For the text-containing cell, return its midpoint in [x, y] coordinate format. 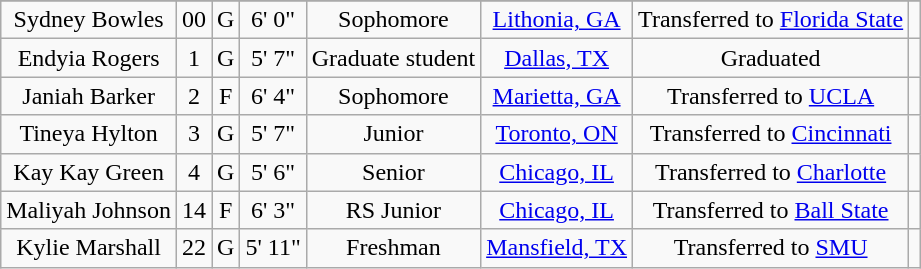
22 [194, 248]
Mansfield, TX [557, 248]
5' 11" [273, 248]
Dallas, TX [557, 58]
Graduate student [393, 58]
Toronto, ON [557, 134]
2 [194, 96]
Endyia Rogers [89, 58]
Kylie Marshall [89, 248]
6' 4" [273, 96]
Tineya Hylton [89, 134]
Janiah Barker [89, 96]
Transferred to Ball State [771, 210]
3 [194, 134]
1 [194, 58]
Sydney Bowles [89, 20]
Freshman [393, 248]
Senior [393, 172]
Marietta, GA [557, 96]
Transferred to Charlotte [771, 172]
Transferred to Cincinnati [771, 134]
Lithonia, GA [557, 20]
00 [194, 20]
6' 3" [273, 210]
Maliyah Johnson [89, 210]
RS Junior [393, 210]
Transferred to UCLA [771, 96]
Transferred to SMU [771, 248]
4 [194, 172]
Transferred to Florida State [771, 20]
5' 6" [273, 172]
14 [194, 210]
Kay Kay Green [89, 172]
Graduated [771, 58]
Junior [393, 134]
6' 0" [273, 20]
